Detect which cell encompasses the target text, then output its [X, Y] center coordinate. 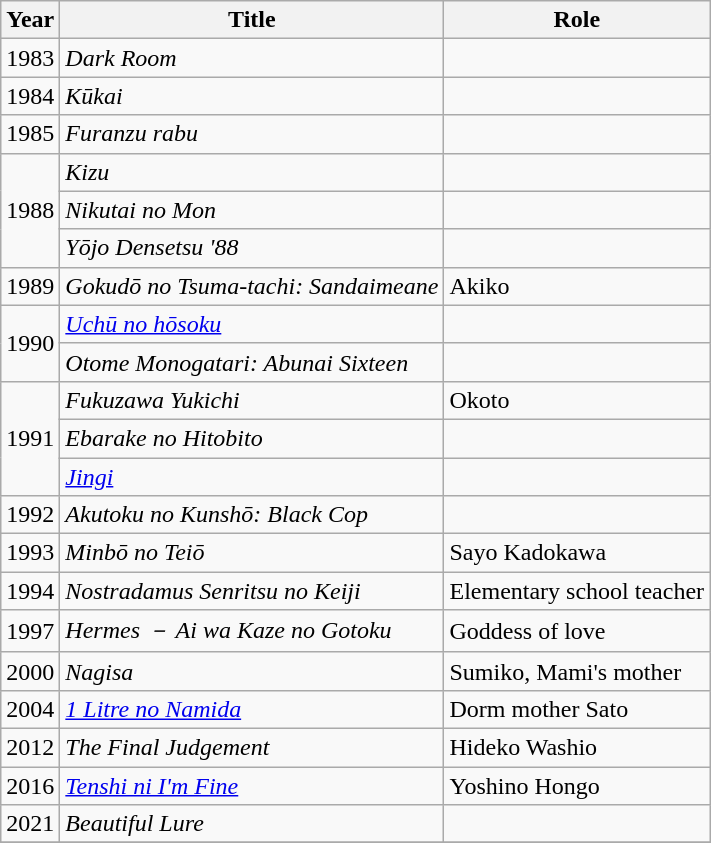
Hermes － Ai wa Kaze no Gotoku [252, 632]
1983 [30, 58]
Furanzu rabu [252, 134]
Nagisa [252, 671]
Kūkai [252, 96]
Nikutai no Mon [252, 210]
Tenshi ni I'm Fine [252, 785]
2021 [30, 824]
2016 [30, 785]
Year [30, 20]
2012 [30, 747]
2004 [30, 709]
Akiko [577, 286]
1994 [30, 591]
1992 [30, 515]
1991 [30, 438]
1988 [30, 210]
Dark Room [252, 58]
2000 [30, 671]
Sumiko, Mami's mother [577, 671]
1993 [30, 553]
Title [252, 20]
Jingi [252, 477]
1 Litre no Namida [252, 709]
Kizu [252, 172]
Minbō no Teiō [252, 553]
Goddess of love [577, 632]
Sayo Kadokawa [577, 553]
1984 [30, 96]
1990 [30, 343]
Role [577, 20]
Fukuzawa Yukichi [252, 400]
Uchū no hōsoku [252, 324]
Akutoku no Kunshō: Black Cop [252, 515]
Yōjo Densetsu '88 [252, 248]
Beautiful Lure [252, 824]
Nostradamus Senritsu no Keiji [252, 591]
Ebarake no Hitobito [252, 438]
1989 [30, 286]
Yoshino Hongo [577, 785]
1997 [30, 632]
1985 [30, 134]
Gokudō no Tsuma-tachi: Sandaimeane [252, 286]
Hideko Washio [577, 747]
Elementary school teacher [577, 591]
Otome Monogatari: Abunai Sixteen [252, 362]
Okoto [577, 400]
The Final Judgement [252, 747]
Dorm mother Sato [577, 709]
